Provide the [X, Y] coordinate of the cell's center where the given text is located.  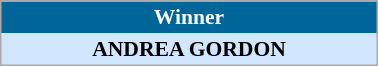
ANDREA GORDON [189, 49]
Winner [189, 17]
